Output the [x, y] coordinate of the center of the cell containing the given text.  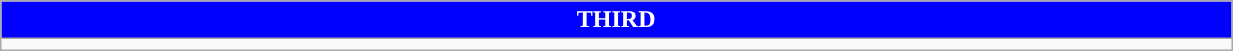
THIRD [616, 20]
